For the text-containing cell, return its midpoint in [x, y] coordinate format. 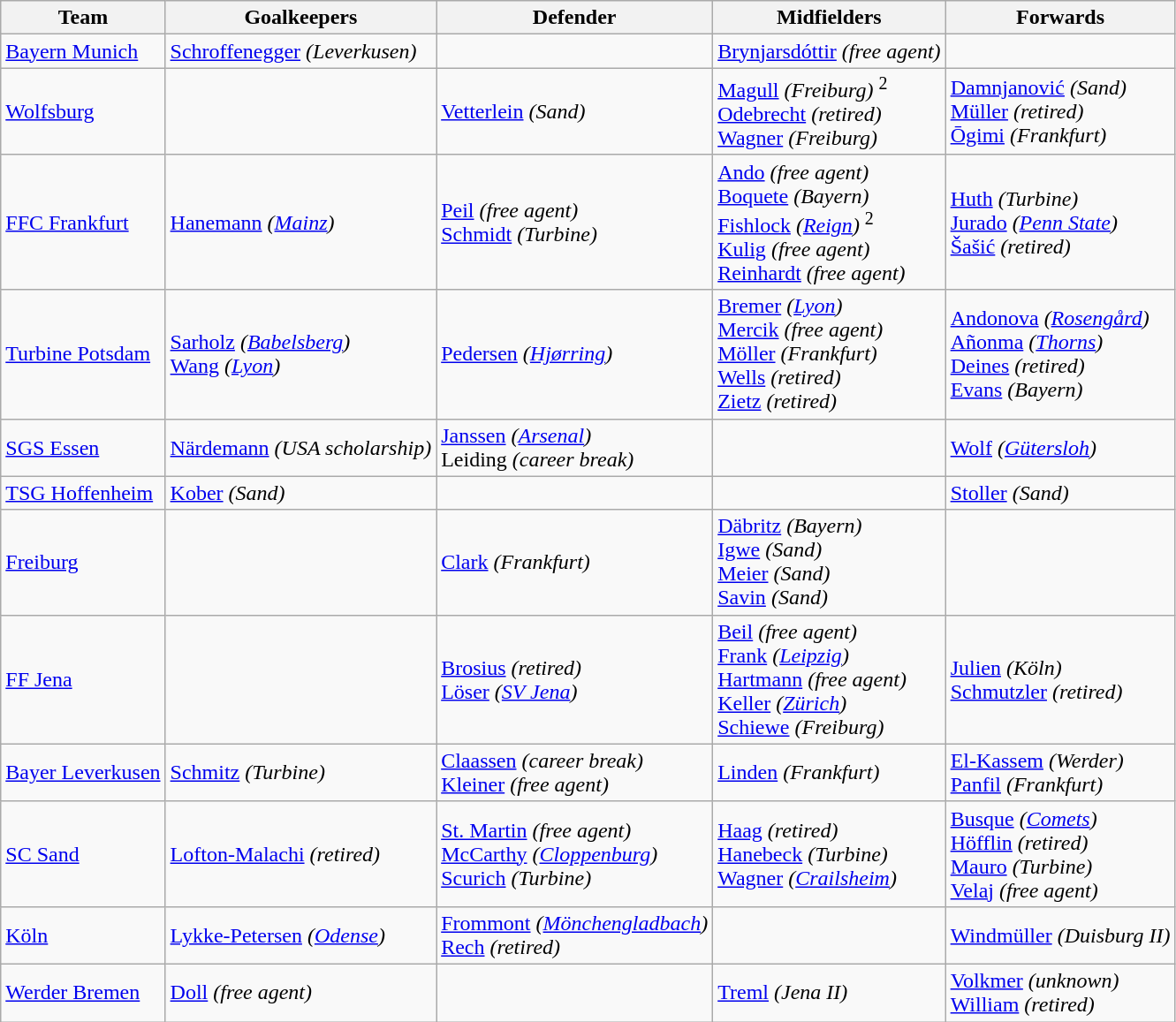
Midfielders [829, 18]
Pedersen (Hjørring) [574, 354]
Werder Bremen [83, 993]
Goalkeepers [300, 18]
Team [83, 18]
Däbritz (Bayern) Igwe (Sand)Meier (Sand)Savin (Sand) [829, 562]
Brynjarsdóttir (free agent) [829, 51]
Andonova (Rosengård) Añonma (Thorns) Deines (retired) Evans (Bayern) [1060, 354]
Sarholz (Babelsberg) Wang (Lyon) [300, 354]
Ando (free agent) Boquete (Bayern) Fishlock (Reign) 2Kulig (free agent)Reinhardt (free agent) [829, 223]
Haag (retired)Hanebeck (Turbine)Wagner (Crailsheim) [829, 853]
TSG Hoffenheim [83, 493]
FFC Frankfurt [83, 223]
Bayer Leverkusen [83, 772]
Treml (Jena II) [829, 993]
Bayern Munich [83, 51]
Damnjanović (Sand)Müller (retired) Ōgimi (Frankfurt) [1060, 111]
St. Martin (free agent) McCarthy (Cloppenburg) Scurich (Turbine) [574, 853]
Beil (free agent)Frank (Leipzig)Hartmann (free agent) Keller (Zürich)Schiewe (Freiburg) [829, 679]
Magull (Freiburg) 2Odebrecht (retired)Wagner (Freiburg) [829, 111]
Vetterlein (Sand) [574, 111]
Köln [83, 935]
Kober (Sand) [300, 493]
Brosius (retired)Löser (SV Jena) [574, 679]
Forwards [1060, 18]
Doll (free agent) [300, 993]
Linden (Frankfurt) [829, 772]
Bremer (Lyon) Mercik (free agent)Möller (Frankfurt) Wells (retired)Zietz (retired) [829, 354]
Närdemann (USA scholarship) [300, 447]
Turbine Potsdam [83, 354]
Janssen (Arsenal)Leiding (career break) [574, 447]
Clark (Frankfurt) [574, 562]
Schroffenegger (Leverkusen) [300, 51]
Volkmer (unknown)William (retired) [1060, 993]
Schmitz (Turbine) [300, 772]
Peil (free agent)Schmidt (Turbine) [574, 223]
Huth (Turbine)Jurado (Penn State)Šašić (retired) [1060, 223]
SGS Essen [83, 447]
Busque (Comets)Höfflin (retired) Mauro (Turbine) Velaj (free agent) [1060, 853]
El-Kassem (Werder)Panfil (Frankfurt) [1060, 772]
Lykke-Petersen (Odense) [300, 935]
Wolf (Gütersloh) [1060, 447]
Freiburg [83, 562]
Defender [574, 18]
Hanemann (Mainz) [300, 223]
Lofton-Malachi (retired) [300, 853]
SC Sand [83, 853]
Wolfsburg [83, 111]
Claassen (career break)Kleiner (free agent) [574, 772]
FF Jena [83, 679]
Julien (Köln)Schmutzler (retired) [1060, 679]
Stoller (Sand) [1060, 493]
Windmüller (Duisburg II) [1060, 935]
Frommont (Mönchengladbach)Rech (retired) [574, 935]
